Extract the (X, Y) coordinate from the center of the cell holding the provided text.  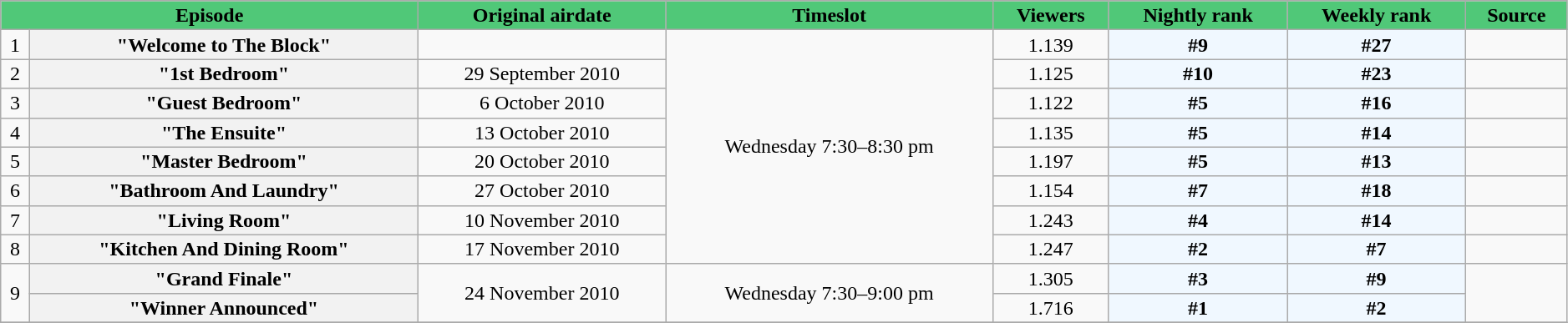
6 October 2010 (542, 103)
3 (15, 103)
8 (15, 249)
1.247 (1051, 249)
4 (15, 132)
1.197 (1051, 162)
#10 (1198, 73)
13 October 2010 (542, 132)
1.125 (1051, 73)
29 September 2010 (542, 73)
1 (15, 45)
1.305 (1051, 279)
Wednesday 7:30–9:00 pm (829, 293)
1.243 (1051, 220)
20 October 2010 (542, 162)
1.154 (1051, 190)
Source (1516, 15)
1.716 (1051, 307)
#18 (1377, 190)
1.122 (1051, 103)
"Winner Announced" (224, 307)
Viewers (1051, 15)
"The Ensuite" (224, 132)
1.139 (1051, 45)
27 October 2010 (542, 190)
"Welcome to The Block" (224, 45)
"Guest Bedroom" (224, 103)
9 (15, 293)
6 (15, 190)
"Bathroom And Laundry" (224, 190)
Wednesday 7:30–8:30 pm (829, 147)
1.135 (1051, 132)
"1st Bedroom" (224, 73)
#3 (1198, 279)
#27 (1377, 45)
#4 (1198, 220)
7 (15, 220)
24 November 2010 (542, 293)
#23 (1377, 73)
#1 (1198, 307)
Weekly rank (1377, 15)
Nightly rank (1198, 15)
5 (15, 162)
#13 (1377, 162)
"Kitchen And Dining Room" (224, 249)
2 (15, 73)
"Master Bedroom" (224, 162)
Original airdate (542, 15)
Timeslot (829, 15)
"Living Room" (224, 220)
Episode (210, 15)
10 November 2010 (542, 220)
#16 (1377, 103)
17 November 2010 (542, 249)
"Grand Finale" (224, 279)
